Pinpoint the cell where the given text exists, returning its (X, Y) midpoint coordinate. 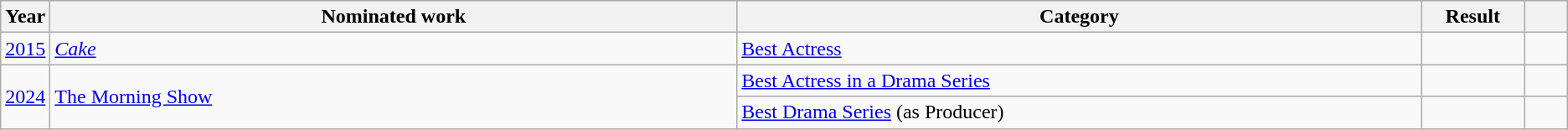
Category (1079, 17)
Result (1473, 17)
Year (25, 17)
Best Actress (1079, 49)
Cake (394, 49)
The Morning Show (394, 96)
Best Actress in a Drama Series (1079, 81)
2015 (25, 49)
Nominated work (394, 17)
Best Drama Series (as Producer) (1079, 112)
2024 (25, 96)
